Return the [x, y] coordinate for the center point of the cell that contains the specified text.  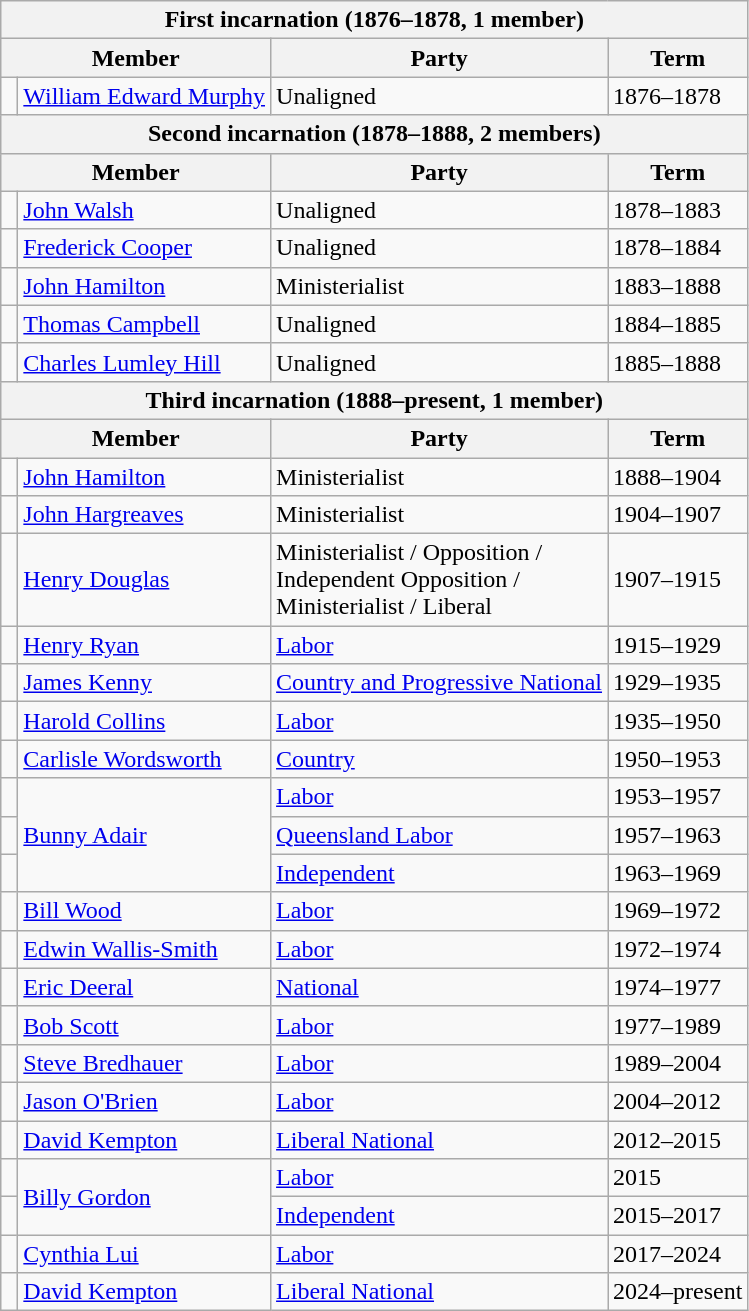
1904–1907 [678, 515]
William Edward Murphy [144, 96]
Bunny Adair [144, 835]
Edwin Wallis-Smith [144, 949]
1878–1884 [678, 248]
1907–1915 [678, 580]
Second incarnation (1878–1888, 2 members) [374, 134]
Country and Progressive National [440, 683]
1977–1989 [678, 1025]
Cynthia Lui [144, 1254]
1884–1885 [678, 324]
National [440, 987]
Thomas Campbell [144, 324]
Harold Collins [144, 721]
John Hargreaves [144, 515]
Frederick Cooper [144, 248]
Bill Wood [144, 911]
1974–1977 [678, 987]
Bob Scott [144, 1025]
1883–1888 [678, 286]
1963–1969 [678, 873]
Henry Douglas [144, 580]
2004–2012 [678, 1101]
Ministerialist / Opposition / Independent Opposition / Ministerialist / Liberal [440, 580]
1885–1888 [678, 362]
1950–1953 [678, 759]
1972–1974 [678, 949]
Jason O'Brien [144, 1101]
1878–1883 [678, 210]
First incarnation (1876–1878, 1 member) [374, 20]
Billy Gordon [144, 1197]
Steve Bredhauer [144, 1063]
2012–2015 [678, 1139]
1888–1904 [678, 477]
Carlisle Wordsworth [144, 759]
James Kenny [144, 683]
Eric Deeral [144, 987]
1876–1878 [678, 96]
Charles Lumley Hill [144, 362]
Country [440, 759]
1957–1963 [678, 835]
2015 [678, 1178]
Third incarnation (1888–present, 1 member) [374, 400]
1929–1935 [678, 683]
1935–1950 [678, 721]
1915–1929 [678, 645]
Queensland Labor [440, 835]
1989–2004 [678, 1063]
2015–2017 [678, 1216]
Henry Ryan [144, 645]
1953–1957 [678, 797]
2024–present [678, 1292]
John Walsh [144, 210]
1969–1972 [678, 911]
2017–2024 [678, 1254]
